Output the [X, Y] coordinate of the center of the cell containing the given text.  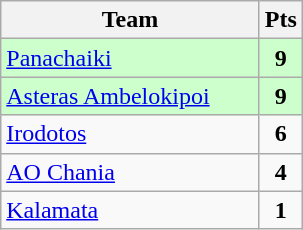
Irodotos [130, 134]
4 [280, 172]
Panachaiki [130, 58]
6 [280, 134]
Team [130, 20]
Asteras Ambelokipoi [130, 96]
AO Chania [130, 172]
1 [280, 210]
Kalamata [130, 210]
Pts [280, 20]
